Locate the cell with the specified text and output its (X, Y) center coordinate. 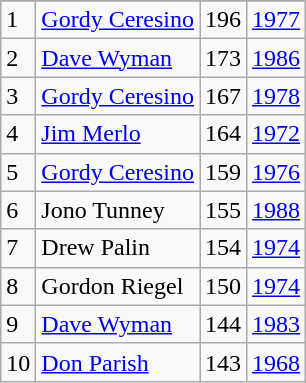
150 (224, 286)
154 (224, 248)
10 (18, 362)
2 (18, 58)
9 (18, 324)
1978 (276, 96)
1972 (276, 134)
144 (224, 324)
167 (224, 96)
155 (224, 210)
1983 (276, 324)
1988 (276, 210)
1976 (276, 172)
7 (18, 248)
159 (224, 172)
1986 (276, 58)
5 (18, 172)
Jim Merlo (118, 134)
Drew Palin (118, 248)
4 (18, 134)
8 (18, 286)
1 (18, 20)
3 (18, 96)
1977 (276, 20)
Jono Tunney (118, 210)
143 (224, 362)
1968 (276, 362)
Don Parish (118, 362)
173 (224, 58)
Gordon Riegel (118, 286)
164 (224, 134)
6 (18, 210)
196 (224, 20)
